Extract the (x, y) coordinate from the center of the cell holding the provided text.  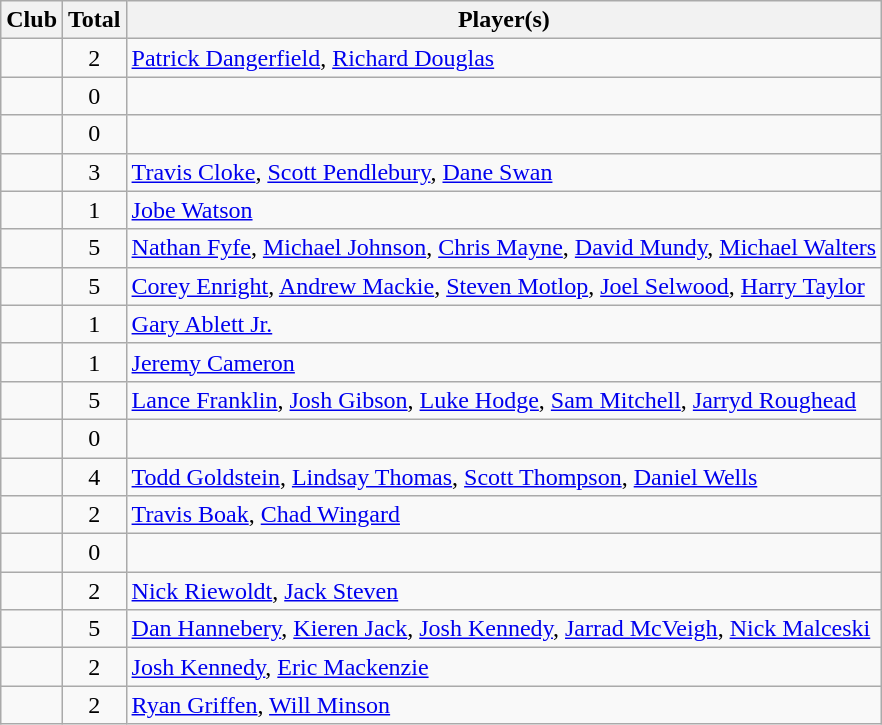
Josh Kennedy, Eric Mackenzie (504, 667)
Gary Ablett Jr. (504, 324)
Todd Goldstein, Lindsay Thomas, Scott Thompson, Daniel Wells (504, 477)
Lance Franklin, Josh Gibson, Luke Hodge, Sam Mitchell, Jarryd Roughead (504, 400)
Total (95, 20)
Dan Hannebery, Kieren Jack, Josh Kennedy, Jarrad McVeigh, Nick Malceski (504, 629)
Nick Riewoldt, Jack Steven (504, 591)
4 (95, 477)
Jeremy Cameron (504, 362)
Club (32, 20)
Nathan Fyfe, Michael Johnson, Chris Mayne, David Mundy, Michael Walters (504, 248)
Travis Boak, Chad Wingard (504, 515)
Patrick Dangerfield, Richard Douglas (504, 58)
Corey Enright, Andrew Mackie, Steven Motlop, Joel Selwood, Harry Taylor (504, 286)
Jobe Watson (504, 210)
Travis Cloke, Scott Pendlebury, Dane Swan (504, 172)
Player(s) (504, 20)
3 (95, 172)
Ryan Griffen, Will Minson (504, 705)
